From the cell containing the given text, extract its center point as [X, Y] coordinate. 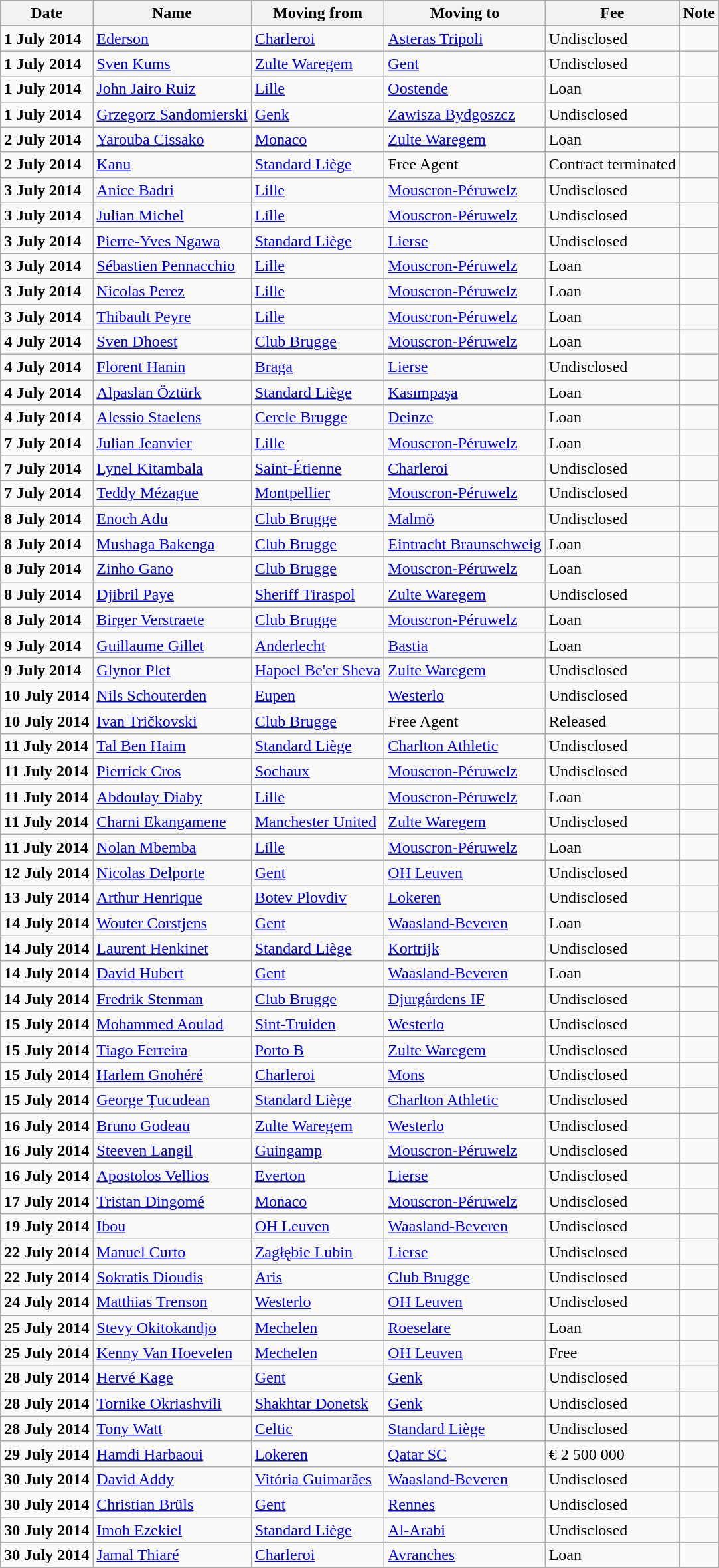
George Țucudean [172, 1100]
Teddy Mézague [172, 493]
Anderlecht [317, 645]
Ivan Tričkovski [172, 721]
Hervé Kage [172, 1378]
Moving to [465, 13]
€ 2 500 000 [612, 1454]
Charni Ekangamene [172, 822]
Saint-Étienne [317, 468]
Birger Verstraete [172, 620]
Tiago Ferreira [172, 1049]
Ibou [172, 1227]
Braga [317, 367]
Bastia [465, 645]
Deinze [465, 418]
Christian Brüls [172, 1504]
Qatar SC [465, 1454]
David Addy [172, 1479]
Sven Kums [172, 64]
Bruno Godeau [172, 1126]
Nicolas Delporte [172, 873]
Nils Schouterden [172, 695]
Imoh Ezekiel [172, 1529]
David Hubert [172, 974]
Moving from [317, 13]
Julian Michel [172, 215]
Steeven Langil [172, 1151]
Fee [612, 13]
Porto B [317, 1049]
Free [612, 1353]
19 July 2014 [46, 1227]
24 July 2014 [46, 1302]
Note [698, 13]
Oostende [465, 89]
Contract terminated [612, 165]
Montpellier [317, 493]
Glynor Plet [172, 670]
Tornike Okriashvili [172, 1403]
Asteras Tripoli [465, 39]
Released [612, 721]
Name [172, 13]
Guillaume Gillet [172, 645]
Manuel Curto [172, 1252]
Aris [317, 1277]
Thibault Peyre [172, 317]
Sochaux [317, 772]
Shakhtar Donetsk [317, 1403]
17 July 2014 [46, 1201]
Jamal Thiaré [172, 1555]
Abdoulay Diaby [172, 797]
Fredrik Stenman [172, 999]
Malmö [465, 519]
Hapoel Be'er Sheva [317, 670]
Enoch Adu [172, 519]
Botev Plovdiv [317, 898]
Guingamp [317, 1151]
Alessio Staelens [172, 418]
Tal Ben Haim [172, 746]
Sébastien Pennacchio [172, 266]
Djibril Paye [172, 594]
Mohammed Aoulad [172, 1024]
Djurgårdens IF [465, 999]
Hamdi Harbaoui [172, 1454]
Zinho Gano [172, 569]
Grzegorz Sandomierski [172, 114]
Kanu [172, 165]
Pierre-Yves Ngawa [172, 240]
Florent Hanin [172, 367]
Date [46, 13]
Nolan Mbemba [172, 847]
Manchester United [317, 822]
Al-Arabi [465, 1529]
Everton [317, 1176]
Lynel Kitambala [172, 468]
Nicolas Perez [172, 291]
Ederson [172, 39]
Harlem Gnohéré [172, 1075]
29 July 2014 [46, 1454]
Anice Badri [172, 190]
Vitória Guimarães [317, 1479]
Sint-Truiden [317, 1024]
Apostolos Vellios [172, 1176]
Zawisza Bydgoszcz [465, 114]
Zagłębie Lubin [317, 1252]
Julian Jeanvier [172, 443]
Tristan Dingomé [172, 1201]
Celtic [317, 1429]
Yarouba Cissako [172, 139]
Mons [465, 1075]
Matthias Trenson [172, 1302]
Eintracht Braunschweig [465, 544]
Mushaga Bakenga [172, 544]
Laurent Henkinet [172, 948]
Sheriff Tiraspol [317, 594]
Avranches [465, 1555]
Arthur Henrique [172, 898]
13 July 2014 [46, 898]
12 July 2014 [46, 873]
Wouter Corstjens [172, 923]
Rennes [465, 1504]
Sokratis Dioudis [172, 1277]
Roeselare [465, 1328]
Tony Watt [172, 1429]
Kasımpaşa [465, 392]
Kenny Van Hoevelen [172, 1353]
Alpaslan Öztürk [172, 392]
Eupen [317, 695]
Cercle Brugge [317, 418]
John Jairo Ruiz [172, 89]
Stevy Okitokandjo [172, 1328]
Pierrick Cros [172, 772]
Sven Dhoest [172, 342]
Kortrijk [465, 948]
